For the text-containing cell, return its midpoint in (X, Y) coordinate format. 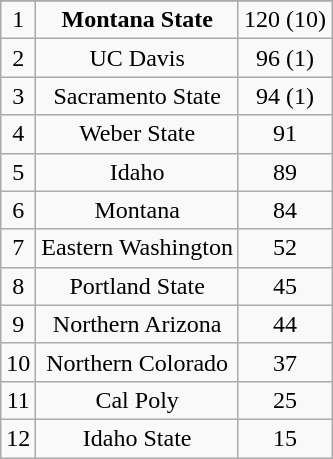
52 (284, 248)
2 (18, 58)
Sacramento State (138, 96)
94 (1) (284, 96)
15 (284, 438)
Weber State (138, 134)
6 (18, 210)
7 (18, 248)
25 (284, 400)
120 (10) (284, 20)
Northern Arizona (138, 324)
1 (18, 20)
12 (18, 438)
5 (18, 172)
UC Davis (138, 58)
84 (284, 210)
Portland State (138, 286)
Northern Colorado (138, 362)
96 (1) (284, 58)
4 (18, 134)
8 (18, 286)
44 (284, 324)
Idaho (138, 172)
89 (284, 172)
37 (284, 362)
91 (284, 134)
11 (18, 400)
Idaho State (138, 438)
Cal Poly (138, 400)
Montana (138, 210)
10 (18, 362)
Montana State (138, 20)
45 (284, 286)
3 (18, 96)
9 (18, 324)
Eastern Washington (138, 248)
